Pinpoint the cell where the given text exists, returning its (X, Y) midpoint coordinate. 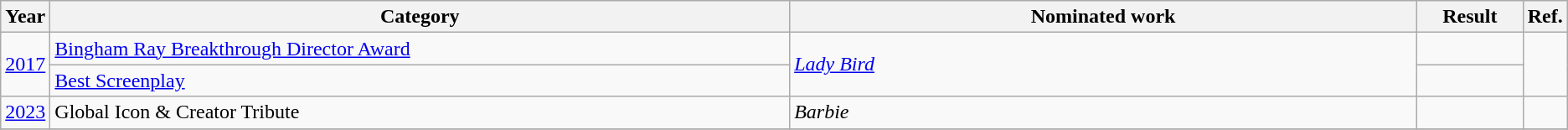
Lady Bird (1104, 65)
Nominated work (1104, 17)
Year (25, 17)
2017 (25, 65)
Global Icon & Creator Tribute (420, 112)
Result (1471, 17)
Barbie (1104, 112)
2023 (25, 112)
Bingham Ray Breakthrough Director Award (420, 49)
Category (420, 17)
Best Screenplay (420, 81)
Ref. (1545, 17)
